Return the [x, y] coordinate for the center point of the cell that contains the specified text.  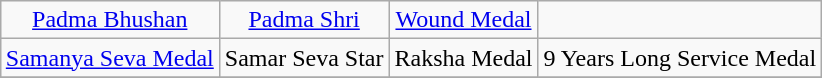
Padma Shri [304, 20]
Samar Seva Star [304, 58]
Samanya Seva Medal [110, 58]
Padma Bhushan [110, 20]
Raksha Medal [464, 58]
9 Years Long Service Medal [680, 58]
Wound Medal [464, 20]
